For the text-containing cell, return its midpoint in (X, Y) coordinate format. 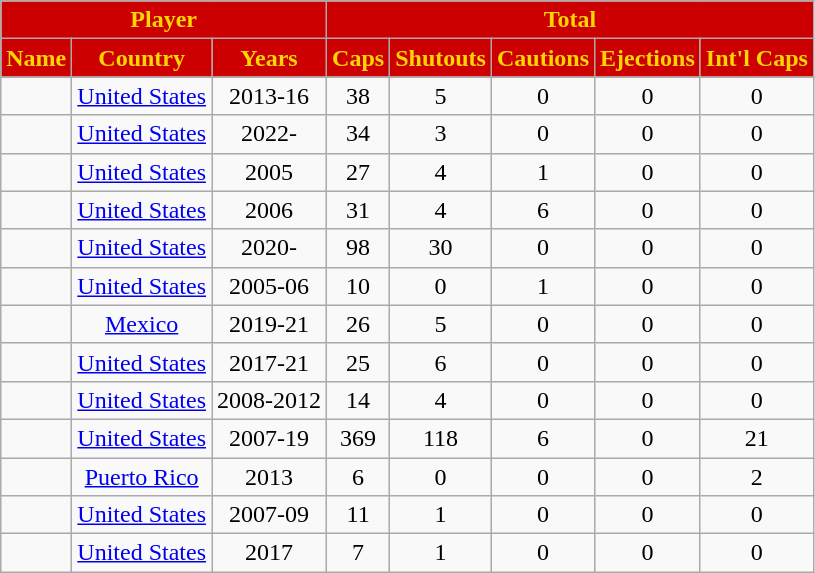
118 (441, 438)
Cautions (542, 58)
2 (756, 477)
Name (36, 58)
2017 (270, 553)
26 (358, 324)
2013 (270, 477)
2019-21 (270, 324)
2022- (270, 134)
30 (441, 248)
2005 (270, 172)
31 (358, 210)
2017-21 (270, 362)
2020- (270, 248)
2005-06 (270, 286)
34 (358, 134)
Country (142, 58)
Puerto Rico (142, 477)
Total (570, 20)
Shutouts (441, 58)
2013-16 (270, 96)
14 (358, 400)
Ejections (648, 58)
38 (358, 96)
27 (358, 172)
3 (441, 134)
7 (358, 553)
98 (358, 248)
369 (358, 438)
2008-2012 (270, 400)
25 (358, 362)
10 (358, 286)
Mexico (142, 324)
Caps (358, 58)
2007-09 (270, 515)
2007-19 (270, 438)
21 (756, 438)
Years (270, 58)
2006 (270, 210)
Int'l Caps (756, 58)
11 (358, 515)
Player (164, 20)
